Identify which cell holds the provided text, then report its [x, y] central coordinate. 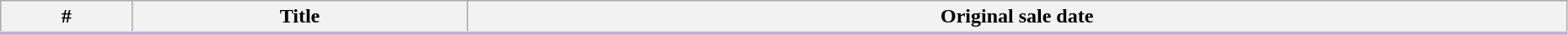
Title [300, 17]
# [67, 17]
Original sale date [1017, 17]
